Return [X, Y] of the center of cell containing provided text 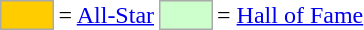
= All-Star [106, 15]
